Scan for the cell matching the given text and deliver its (x, y) coordinate at center. 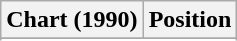
Position (190, 20)
Chart (1990) (72, 20)
